Extract the [x, y] coordinate from the center of the cell holding the provided text.  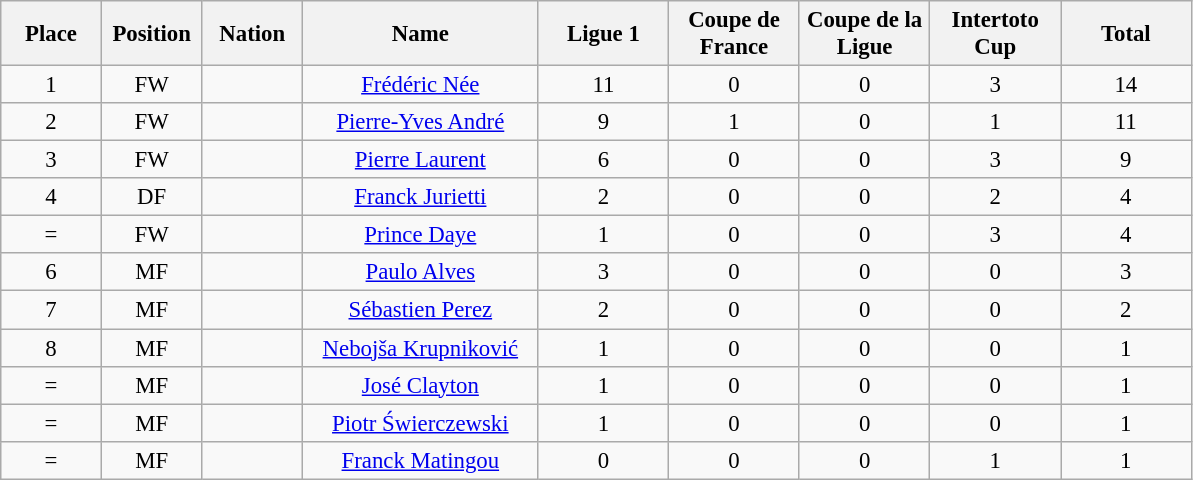
7 [52, 310]
Name [421, 34]
Pierre-Yves André [421, 122]
DF [152, 197]
Piotr Świerczewski [421, 423]
Coupe de France [734, 34]
José Clayton [421, 385]
14 [1126, 85]
Place [52, 34]
Frédéric Née [421, 85]
Franck Jurietti [421, 197]
8 [52, 348]
Total [1126, 34]
Intertoto Cup [996, 34]
Nebojša Krupniković [421, 348]
Franck Matingou [421, 460]
Paulo Alves [421, 273]
Nation [252, 34]
Ligue 1 [604, 34]
Pierre Laurent [421, 160]
Position [152, 34]
Prince Daye [421, 235]
Coupe de la Ligue [864, 34]
Sébastien Perez [421, 310]
